Scan for the cell matching the given text and deliver its [x, y] coordinate at center. 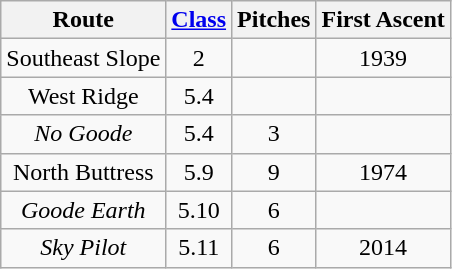
1974 [383, 172]
First Ascent [383, 20]
Goode Earth [84, 210]
2014 [383, 248]
5.11 [199, 248]
North Buttress [84, 172]
Class [199, 20]
9 [274, 172]
5.9 [199, 172]
Route [84, 20]
No Goode [84, 134]
West Ridge [84, 96]
Sky Pilot [84, 248]
5.10 [199, 210]
2 [199, 58]
Pitches [274, 20]
3 [274, 134]
Southeast Slope [84, 58]
1939 [383, 58]
